Return the [X, Y] coordinate for the center point of the cell that contains the specified text.  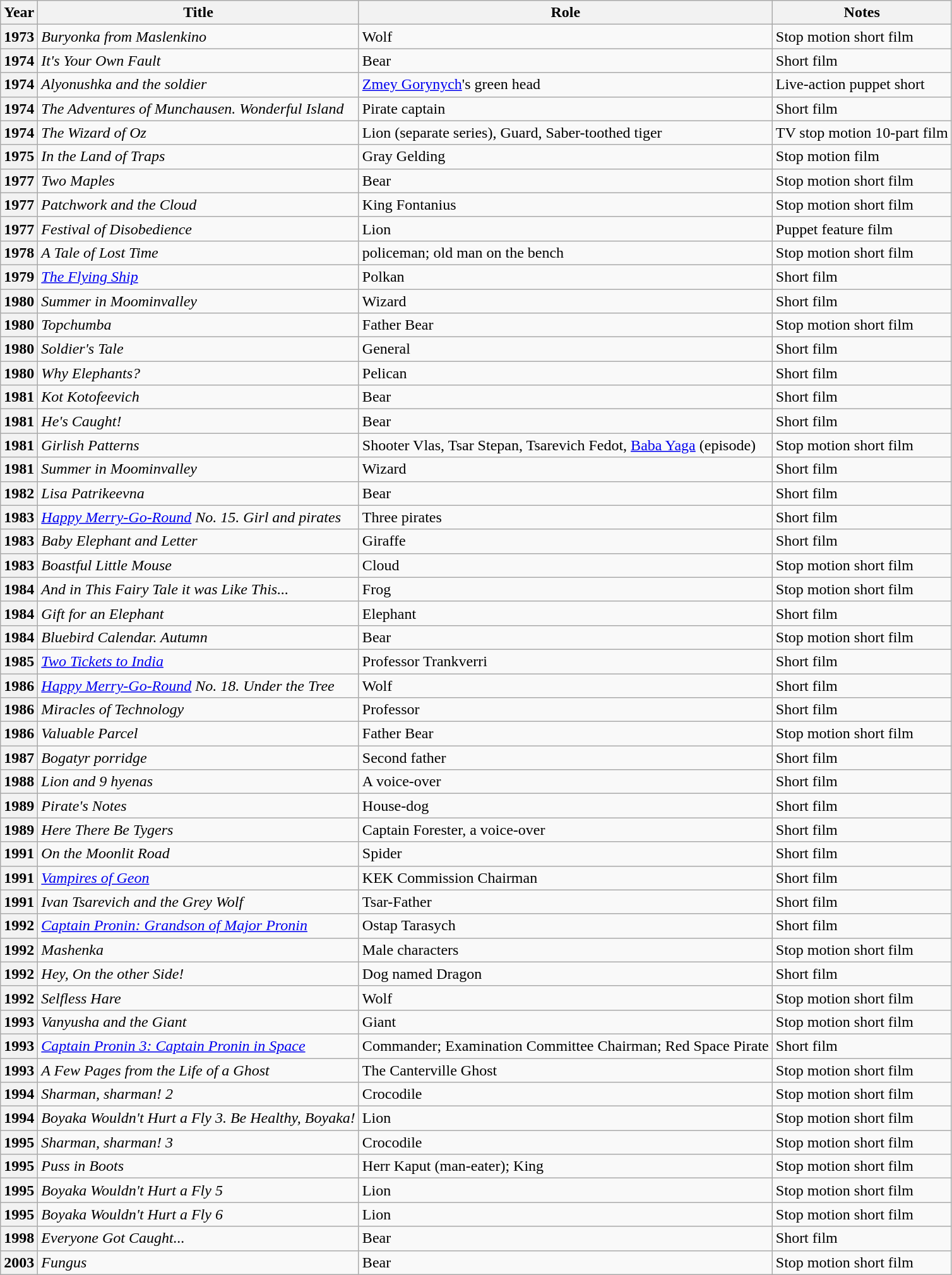
Fungus [198, 1262]
1988 [19, 782]
Happy Merry-Go-Round No. 18. Under the Tree [198, 685]
General [566, 349]
The Wizard of Oz [198, 133]
Vampires of Geon [198, 878]
Boyaka Wouldn't Hurt a Fly 6 [198, 1214]
Elephant [566, 613]
A voice-over [566, 782]
Giant [566, 1022]
Bogatyr рorridge [198, 758]
A Few Рages from the Life of a Ghost [198, 1070]
Captain Pronin 3: Captain Pronin in Space [198, 1046]
King Fontanius [566, 205]
Everyone Got Caught... [198, 1238]
Lisa Patrikeevna [198, 493]
Gift for an Elephant [198, 613]
Frog [566, 589]
TV stop motion 10-part film [862, 133]
1998 [19, 1238]
2003 [19, 1262]
Commander; Examination Committee Chairman; Red Space Pirate [566, 1046]
He's Caught! [198, 421]
Here There Be Tygers [198, 830]
Puppet feature film [862, 229]
Captain Forester, a voice-over [566, 830]
Three pirates [566, 517]
Cloud [566, 565]
And in This Fairy Tale it was Like This... [198, 589]
In the Land of Traps [198, 157]
The Adventures of Munchausen. Wonderful Island [198, 109]
Pelican [566, 373]
House-dog [566, 806]
Tsar-Father [566, 902]
1978 [19, 253]
Lion and 9 hyenas [198, 782]
Professor [566, 710]
Alyonushka and the soldier [198, 85]
Two Maples [198, 181]
Polkan [566, 277]
On the Moonlit Road [198, 854]
Patchwork and the Cloud [198, 205]
KEK Commission Chairman [566, 878]
Captain Pronin: Grandson of Major Pronin [198, 926]
Buryonka from Maslenkino [198, 37]
Sharman, sharman! 2 [198, 1094]
Selfless Hare [198, 998]
Title [198, 13]
Miracles of Technology [198, 710]
Professor Trankverri [566, 661]
Two Tickets to India [198, 661]
A Tale of Lost Time [198, 253]
Vanyusha and the Giant [198, 1022]
policeman; old man on the bench [566, 253]
1973 [19, 37]
1979 [19, 277]
Sharman, sharman! 3 [198, 1142]
Festival of Disobedience [198, 229]
Stop motion film [862, 157]
Lion (separate series), Guard, Saber-toothed tiger [566, 133]
Hey, On the other Side! [198, 974]
Dog named Dragon [566, 974]
Why Elephants? [198, 373]
Ostap Tarasych [566, 926]
Happy Merry-Go-Round No. 15. Girl and pirates [198, 517]
Ivan Tsarevich and the Grey Wolf [198, 902]
Boastful Little Mouse [198, 565]
Valuable Рarcel [198, 734]
1975 [19, 157]
The Flying Ship [198, 277]
It's Your Own Fault [198, 61]
Kot Kotofeevich [198, 397]
Girlish Рatterns [198, 445]
Second father [566, 758]
1985 [19, 661]
Giraffe [566, 541]
The Canterville Ghost [566, 1070]
Soldier's Tale [198, 349]
Boyaka Wouldn't Hurt a Fly 3. Be Healthy, Boyaka! [198, 1118]
Topchumba [198, 325]
Shooter Vlas, Tsar Stepan, Tsarevich Fedot, Baba Yaga (episode) [566, 445]
Mashenka [198, 950]
Boyaka Wouldn't Hurt a Fly 5 [198, 1190]
Year [19, 13]
Zmey Gorynych's green head [566, 85]
Role [566, 13]
Baby Elephant and Letter [198, 541]
Pirate captain [566, 109]
Pirate's Notes [198, 806]
Bluebird Calendar. Autumn [198, 637]
1987 [19, 758]
Puss in Boots [198, 1166]
Spider [566, 854]
Herr Kарut (man-eater); King [566, 1166]
1982 [19, 493]
Male characters [566, 950]
Notes [862, 13]
Live-action puppet short [862, 85]
Gray Gelding [566, 157]
